For the text-containing cell, return its midpoint in (x, y) coordinate format. 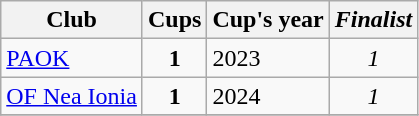
OF Nea Ionia (72, 96)
Cup's year (268, 20)
Finalist (373, 20)
2023 (268, 58)
Cups (174, 20)
Club (72, 20)
PAOK (72, 58)
2024 (268, 96)
